Identify which cell holds the provided text, then report its (X, Y) central coordinate. 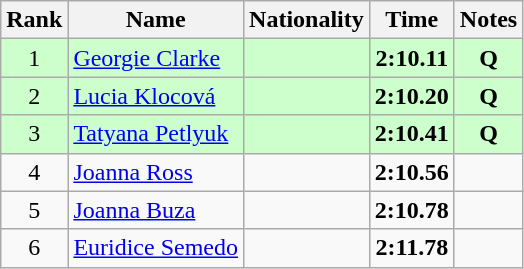
Rank (34, 20)
4 (34, 172)
2:10.78 (412, 210)
Time (412, 20)
Joanna Buza (156, 210)
2:10.20 (412, 96)
1 (34, 58)
3 (34, 134)
2:10.56 (412, 172)
2 (34, 96)
6 (34, 248)
2:10.11 (412, 58)
Name (156, 20)
Lucia Klocová (156, 96)
Joanna Ross (156, 172)
2:10.41 (412, 134)
Georgie Clarke (156, 58)
2:11.78 (412, 248)
Tatyana Petlyuk (156, 134)
Euridice Semedo (156, 248)
Notes (488, 20)
5 (34, 210)
Nationality (307, 20)
